Identify which cell holds the provided text, then report its (X, Y) central coordinate. 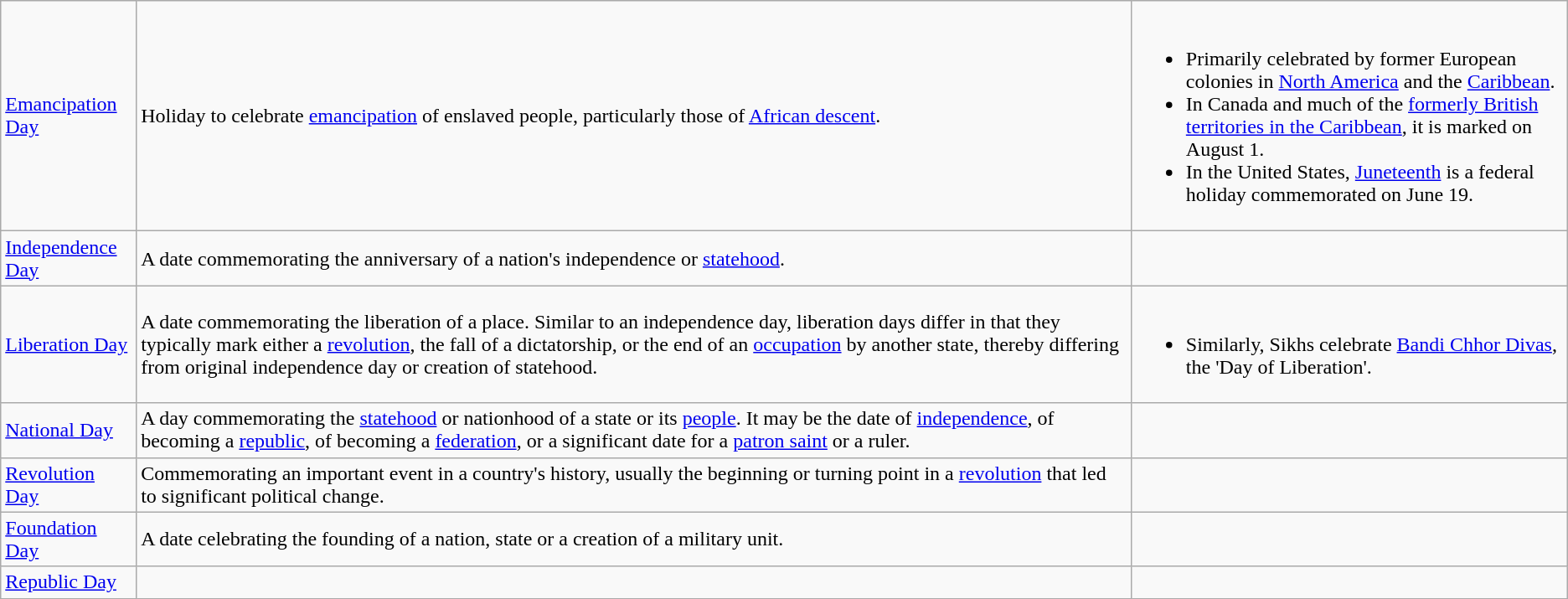
Emancipation Day (69, 116)
Holiday to celebrate emancipation of enslaved people, particularly those of African descent. (634, 116)
Revolution Day (69, 484)
A date celebrating the founding of a nation, state or a creation of a military unit. (634, 540)
Liberation Day (69, 344)
Foundation Day (69, 540)
A date commemorating the anniversary of a nation's independence or statehood. (634, 258)
Republic Day (69, 582)
Similarly, Sikhs celebrate Bandi Chhor Divas, the 'Day of Liberation'. (1349, 344)
Independence Day (69, 258)
National Day (69, 431)
